Pinpoint the cell where the given text exists, returning its (x, y) midpoint coordinate. 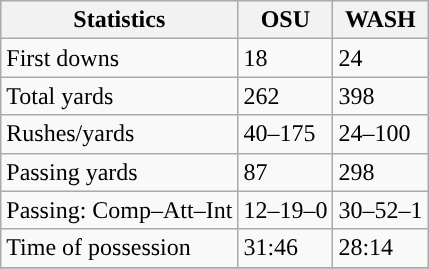
Passing yards (120, 172)
First downs (120, 58)
24 (380, 58)
398 (380, 96)
Passing: Comp–Att–Int (120, 210)
28:14 (380, 248)
87 (286, 172)
24–100 (380, 134)
30–52–1 (380, 210)
12–19–0 (286, 210)
Rushes/yards (120, 134)
Total yards (120, 96)
OSU (286, 20)
WASH (380, 20)
31:46 (286, 248)
Statistics (120, 20)
298 (380, 172)
18 (286, 58)
262 (286, 96)
40–175 (286, 134)
Time of possession (120, 248)
